Return [x, y] of the center of cell containing provided text 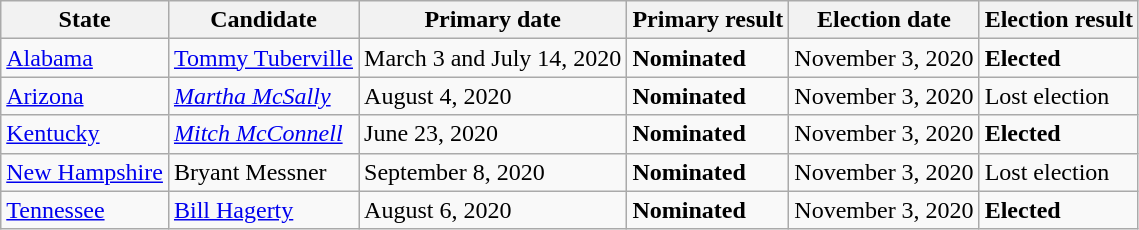
Kentucky [85, 134]
Primary date [493, 20]
August 6, 2020 [493, 210]
Arizona [85, 96]
Martha McSally [263, 96]
Mitch McConnell [263, 134]
Primary result [708, 20]
August 4, 2020 [493, 96]
Tommy Tuberville [263, 58]
Candidate [263, 20]
Election result [1058, 20]
September 8, 2020 [493, 172]
Alabama [85, 58]
June 23, 2020 [493, 134]
Bryant Messner [263, 172]
Tennessee [85, 210]
New Hampshire [85, 172]
March 3 and July 14, 2020 [493, 58]
State [85, 20]
Election date [884, 20]
Bill Hagerty [263, 210]
